Output the [X, Y] coordinate of the center of the cell containing the given text.  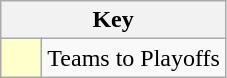
Key [114, 20]
Teams to Playoffs [134, 58]
